Search for the cell housing the specified text and yield its [x, y] center coordinate. 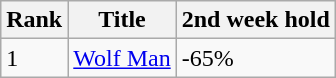
1 [34, 58]
-65% [256, 58]
2nd week hold [256, 20]
Rank [34, 20]
Wolf Man [122, 58]
Title [122, 20]
